Extract the [x, y] coordinate from the center of the cell holding the provided text.  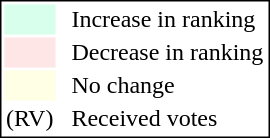
(RV) [29, 119]
Decrease in ranking [168, 53]
Increase in ranking [168, 19]
No change [168, 85]
Received votes [168, 119]
